Return (X, Y) of the center of cell containing provided text 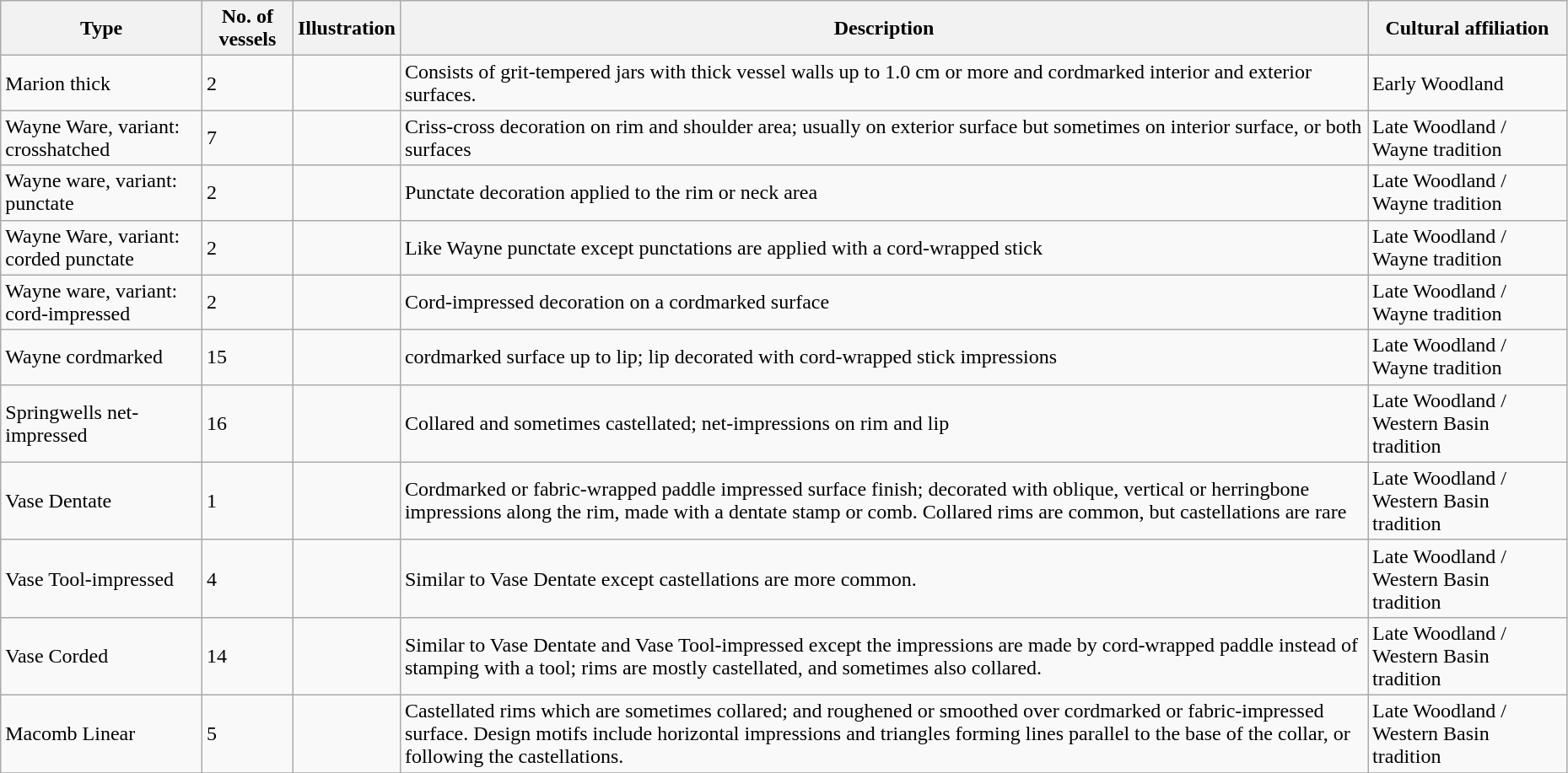
5 (247, 733)
Vase Tool-impressed (101, 578)
Consists of grit-tempered jars with thick vessel walls up to 1.0 cm or more and cordmarked interior and exterior surfaces. (884, 83)
16 (247, 423)
No. of vessels (247, 29)
4 (247, 578)
Wayne Ware, variant: crosshatched (101, 138)
Like Wayne punctate except punctations are applied with a cord-wrapped stick (884, 248)
Macomb Linear (101, 733)
14 (247, 656)
Criss-cross decoration on rim and shoulder area; usually on exterior surface but sometimes on interior surface, or both surfaces (884, 138)
Wayne ware, variant: punctate (101, 192)
7 (247, 138)
Wayne cordmarked (101, 357)
Description (884, 29)
Cultural affiliation (1468, 29)
Vase Corded (101, 656)
cordmarked surface up to lip; lip decorated with cord-wrapped stick impressions (884, 357)
Wayne ware, variant: cord-impressed (101, 302)
Early Woodland (1468, 83)
Wayne Ware, variant: corded punctate (101, 248)
1 (247, 501)
Punctate decoration applied to the rim or neck area (884, 192)
Collared and sometimes castellated; net-impressions on rim and lip (884, 423)
Type (101, 29)
Springwells net-impressed (101, 423)
Vase Dentate (101, 501)
15 (247, 357)
Marion thick (101, 83)
Illustration (346, 29)
Similar to Vase Dentate except castellations are more common. (884, 578)
Cord-impressed decoration on a cordmarked surface (884, 302)
